Search for the cell housing the specified text and yield its (x, y) center coordinate. 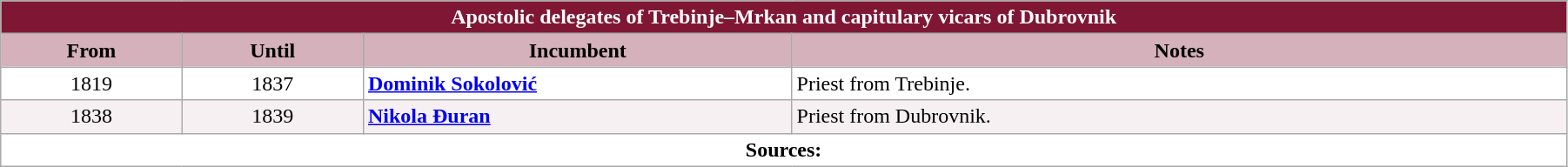
Notes (1179, 50)
From (91, 50)
Dominik Sokolović (578, 83)
1839 (272, 117)
1838 (91, 117)
Incumbent (578, 50)
Sources: (784, 150)
Apostolic delegates of Trebinje–Mrkan and capitulary vicars of Dubrovnik (784, 17)
1819 (91, 83)
Until (272, 50)
1837 (272, 83)
Nikola Đuran (578, 117)
Priest from Dubrovnik. (1179, 117)
Priest from Trebinje. (1179, 83)
